Search for the cell housing the specified text and yield its [X, Y] center coordinate. 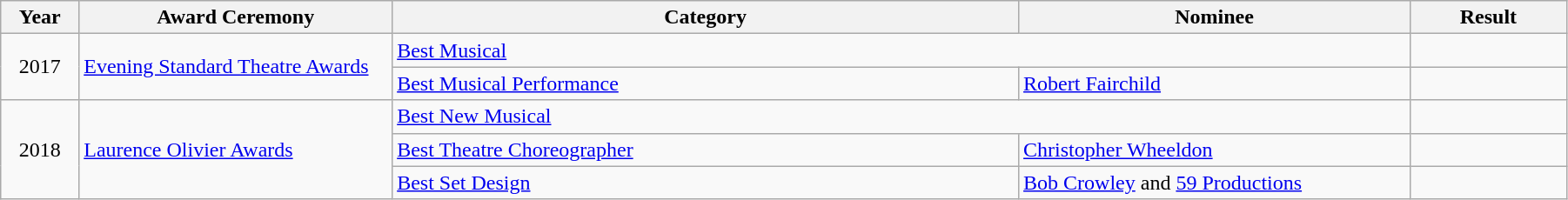
Robert Fairchild [1215, 83]
Christopher Wheeldon [1215, 150]
Award Ceremony [236, 17]
Laurence Olivier Awards [236, 150]
Best Musical [901, 50]
Best Theatre Choreographer [706, 150]
Year [40, 17]
Result [1488, 17]
Best Musical Performance [706, 83]
Evening Standard Theatre Awards [236, 67]
Best New Musical [901, 117]
Best Set Design [706, 183]
Nominee [1215, 17]
Bob Crowley and 59 Productions [1215, 183]
Category [706, 17]
2017 [40, 67]
2018 [40, 150]
